Pinpoint the cell where the given text exists, returning its [X, Y] midpoint coordinate. 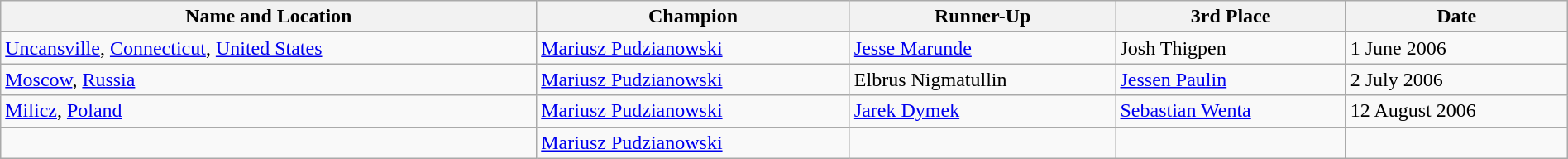
Uncansville, Connecticut, United States [269, 48]
Sebastian Wenta [1231, 111]
3rd Place [1231, 17]
Date [1456, 17]
Milicz, Poland [269, 111]
Jesse Marunde [982, 48]
Elbrus Nigmatullin [982, 79]
Jessen Paulin [1231, 79]
Name and Location [269, 17]
Runner-Up [982, 17]
Jarek Dymek [982, 111]
12 August 2006 [1456, 111]
Moscow, Russia [269, 79]
Champion [693, 17]
2 July 2006 [1456, 79]
1 June 2006 [1456, 48]
Josh Thigpen [1231, 48]
